Pinpoint the cell where the given text exists, returning its [x, y] midpoint coordinate. 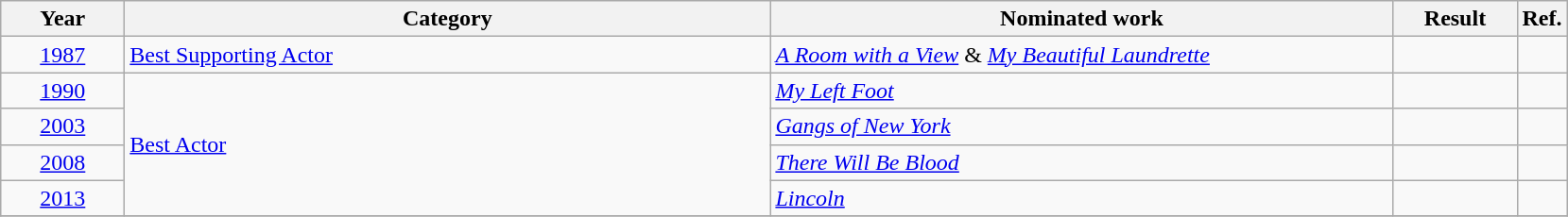
2003 [62, 126]
2013 [62, 198]
Best Actor [448, 144]
Result [1456, 19]
Category [448, 19]
1990 [62, 91]
2008 [62, 162]
Lincoln [1081, 198]
A Room with a View & My Beautiful Laundrette [1081, 55]
Ref. [1542, 19]
Year [62, 19]
1987 [62, 55]
My Left Foot [1081, 91]
There Will Be Blood [1081, 162]
Best Supporting Actor [448, 55]
Nominated work [1081, 19]
Gangs of New York [1081, 126]
